Search for the cell housing the specified text and yield its (X, Y) center coordinate. 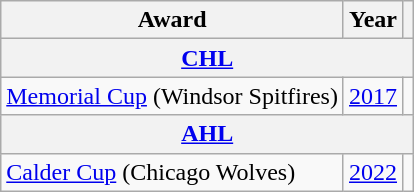
CHL (208, 58)
Year (372, 20)
2022 (372, 172)
Award (172, 20)
Calder Cup (Chicago Wolves) (172, 172)
AHL (208, 134)
2017 (372, 96)
Memorial Cup (Windsor Spitfires) (172, 96)
